For the text-containing cell, return its midpoint in [x, y] coordinate format. 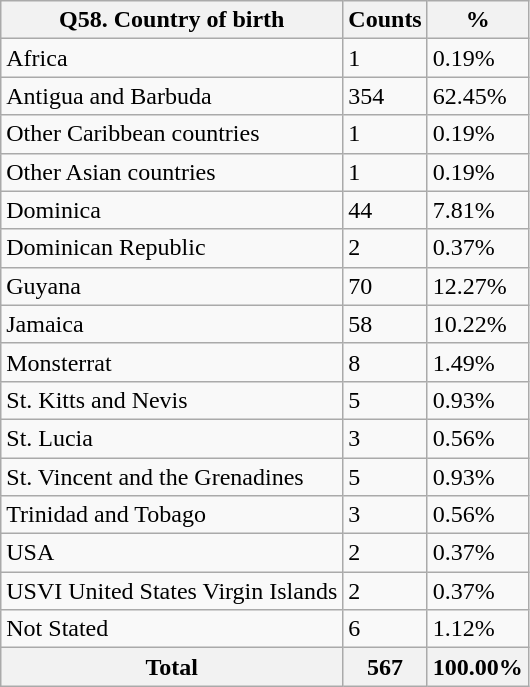
7.81% [478, 210]
Trinidad and Tobago [172, 515]
% [478, 20]
100.00% [478, 667]
6 [385, 629]
Monsterrat [172, 362]
Africa [172, 58]
12.27% [478, 286]
Guyana [172, 286]
Other Caribbean countries [172, 134]
567 [385, 667]
354 [385, 96]
Dominican Republic [172, 248]
Not Stated [172, 629]
44 [385, 210]
Dominica [172, 210]
St. Vincent and the Grenadines [172, 477]
USA [172, 553]
Counts [385, 20]
Antigua and Barbuda [172, 96]
1.12% [478, 629]
70 [385, 286]
Total [172, 667]
Q58. Country of birth [172, 20]
8 [385, 362]
St. Lucia [172, 438]
58 [385, 324]
1.49% [478, 362]
St. Kitts and Nevis [172, 400]
62.45% [478, 96]
Jamaica [172, 324]
Other Asian countries [172, 172]
10.22% [478, 324]
USVI United States Virgin Islands [172, 591]
